Extract the [X, Y] coordinate from the center of the cell holding the provided text.  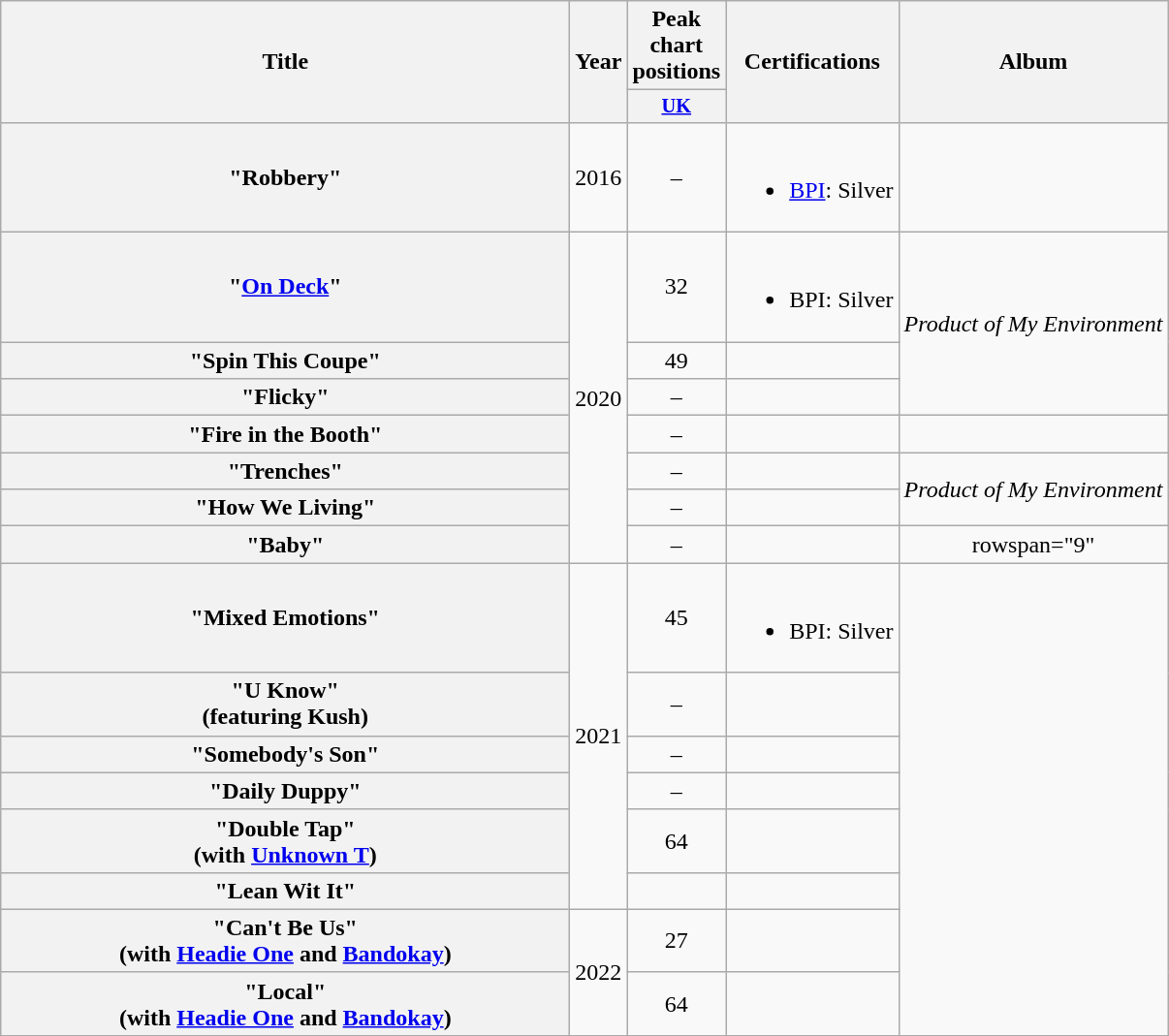
2020 [599, 397]
49 [677, 361]
"Fire in the Booth" [285, 434]
Certifications [812, 62]
2021 [599, 737]
27 [677, 940]
"U Know"(featuring Kush) [285, 704]
Peak chart positions [677, 46]
"Spin This Coupe" [285, 361]
UK [677, 107]
Year [599, 62]
"On Deck" [285, 287]
"Double Tap"(with Unknown T) [285, 841]
45 [677, 618]
"Robbery" [285, 176]
32 [677, 287]
Title [285, 62]
"Baby" [285, 545]
"Trenches" [285, 471]
"How We Living" [285, 508]
rowspan="9" [1033, 545]
"Local"(with Headie One and Bandokay) [285, 1004]
2016 [599, 176]
"Flicky" [285, 397]
Album [1033, 62]
"Daily Duppy" [285, 791]
"Somebody's Son" [285, 754]
"Mixed Emotions" [285, 618]
"Lean Wit It" [285, 891]
"Can't Be Us"(with Headie One and Bandokay) [285, 940]
2022 [599, 972]
